Determine the (X, Y) coordinate at the center of the cell enclosing the given text.  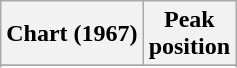
Chart (1967) (72, 34)
Peakposition (189, 34)
